Determine the (X, Y) coordinate at the center of the cell enclosing the given text.  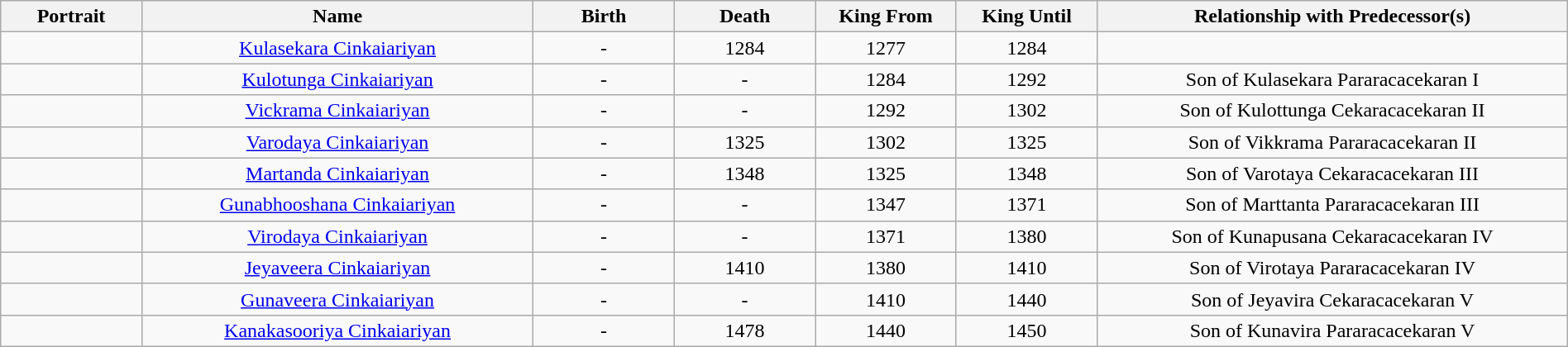
King Until (1026, 17)
Portrait (71, 17)
Son of Marttanta Pararacacekaran III (1332, 205)
Jeyaveera Cinkaiariyan (337, 268)
Son of Varotaya Cekaracacekaran III (1332, 173)
1347 (886, 205)
1478 (744, 330)
King From (886, 17)
Martanda Cinkaiariyan (337, 173)
Son of Kulasekara Pararacacekaran I (1332, 79)
Varodaya Cinkaiariyan (337, 142)
Son of Kulottunga Cekaracacekaran II (1332, 111)
Birth (604, 17)
Son of Jeyavira Cekaracacekaran V (1332, 299)
Relationship with Predecessor(s) (1332, 17)
Vickrama Cinkaiariyan (337, 111)
1450 (1026, 330)
Son of Virotaya Pararacacekaran IV (1332, 268)
Death (744, 17)
Kulotunga Cinkaiariyan (337, 79)
Son of Kunavira Pararacacekaran V (1332, 330)
Gunabhooshana Cinkaiariyan (337, 205)
Kanakasooriya Cinkaiariyan (337, 330)
Virodaya Cinkaiariyan (337, 236)
Son of Vikkrama Pararacacekaran II (1332, 142)
Gunaveera Cinkaiariyan (337, 299)
Kulasekara Cinkaiariyan (337, 48)
Name (337, 17)
Son of Kunapusana Cekaracacekaran IV (1332, 236)
1277 (886, 48)
